Extract the (X, Y) coordinate from the center of the cell holding the provided text.  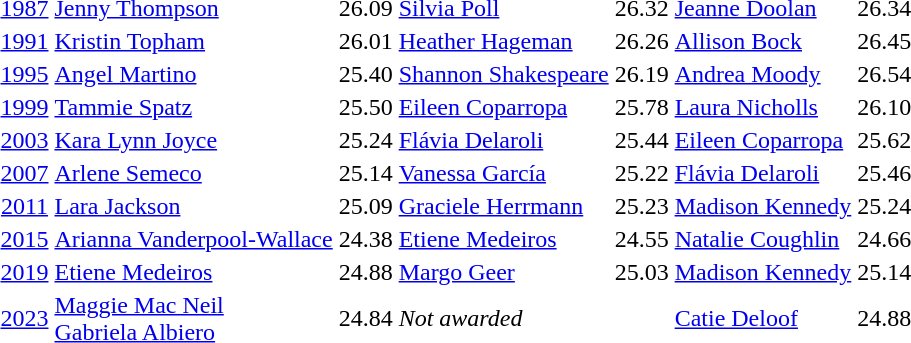
24.55 (642, 239)
25.22 (642, 173)
25.50 (366, 107)
Graciele Herrmann (504, 206)
Laura Nicholls (763, 107)
Lara Jackson (194, 206)
26.01 (366, 41)
Tammie Spatz (194, 107)
26.19 (642, 74)
25.40 (366, 74)
Arlene Semeco (194, 173)
Shannon Shakespeare (504, 74)
25.03 (642, 272)
Kristin Topham (194, 41)
Vanessa García (504, 173)
Angel Martino (194, 74)
25.23 (642, 206)
Kara Lynn Joyce (194, 140)
Allison Bock (763, 41)
24.38 (366, 239)
25.78 (642, 107)
Natalie Coughlin (763, 239)
26.26 (642, 41)
24.88 (366, 272)
Heather Hageman (504, 41)
25.44 (642, 140)
Margo Geer (504, 272)
25.14 (366, 173)
25.09 (366, 206)
25.24 (366, 140)
Arianna Vanderpool-Wallace (194, 239)
Andrea Moody (763, 74)
